For the text-containing cell, return its midpoint in (X, Y) coordinate format. 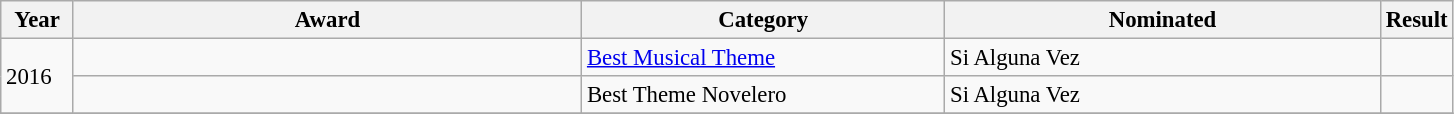
Year (38, 20)
Best Theme Novelero (764, 95)
Category (764, 20)
Result (1416, 20)
Nominated (1163, 20)
Best Musical Theme (764, 58)
Award (327, 20)
2016 (38, 76)
